Locate the cell with the specified text and output its (x, y) center coordinate. 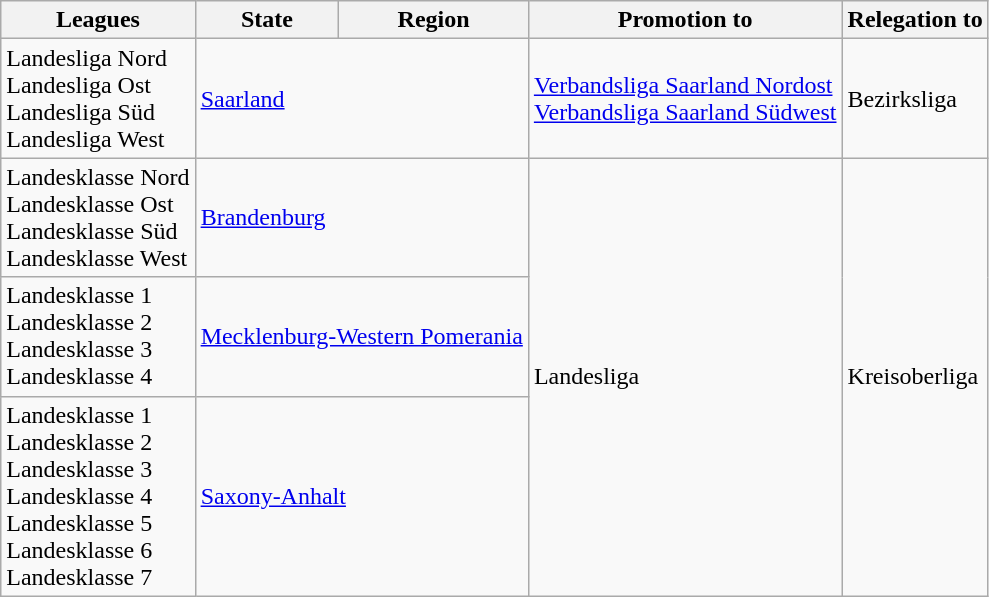
Landesliga (685, 377)
Kreisoberliga (915, 377)
State (267, 20)
Region (434, 20)
Mecklenburg-Western Pomerania (362, 336)
Landesklasse 1Landesklasse 2Landesklasse 3Landesklasse 4 (98, 336)
Landesklasse 1Landesklasse 2Landesklasse 3Landesklasse 4Landesklasse 5Landesklasse 6Landesklasse 7 (98, 496)
Bezirksliga (915, 98)
Landesliga NordLandesliga OstLandesliga SüdLandesliga West (98, 98)
Saxony-Anhalt (362, 496)
Saarland (362, 98)
Leagues (98, 20)
Relegation to (915, 20)
Landesklasse NordLandesklasse OstLandesklasse Süd Landesklasse West (98, 218)
Promotion to (685, 20)
Verbandsliga Saarland NordostVerbandsliga Saarland Südwest (685, 98)
Brandenburg (362, 218)
